Capture the cell that displays the provided text and extract its [x, y] central coordinate. 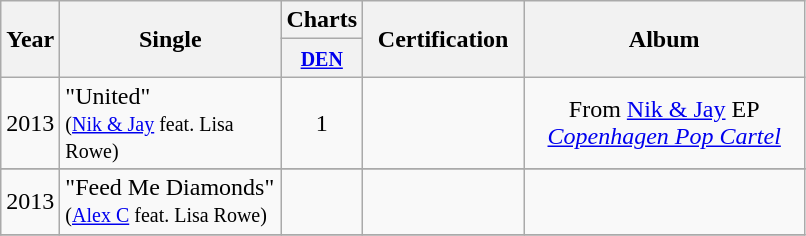
Single [170, 39]
Album [664, 39]
"Feed Me Diamonds"(Alex C feat. Lisa Rowe) [170, 202]
1 [322, 123]
DEN [322, 58]
Certification [444, 39]
From Nik & Jay EPCopenhagen Pop Cartel [664, 123]
Charts [322, 20]
Year [30, 39]
"United"(Nik & Jay feat. Lisa Rowe) [170, 123]
